Determine the [x, y] coordinate at the center of the cell enclosing the given text.  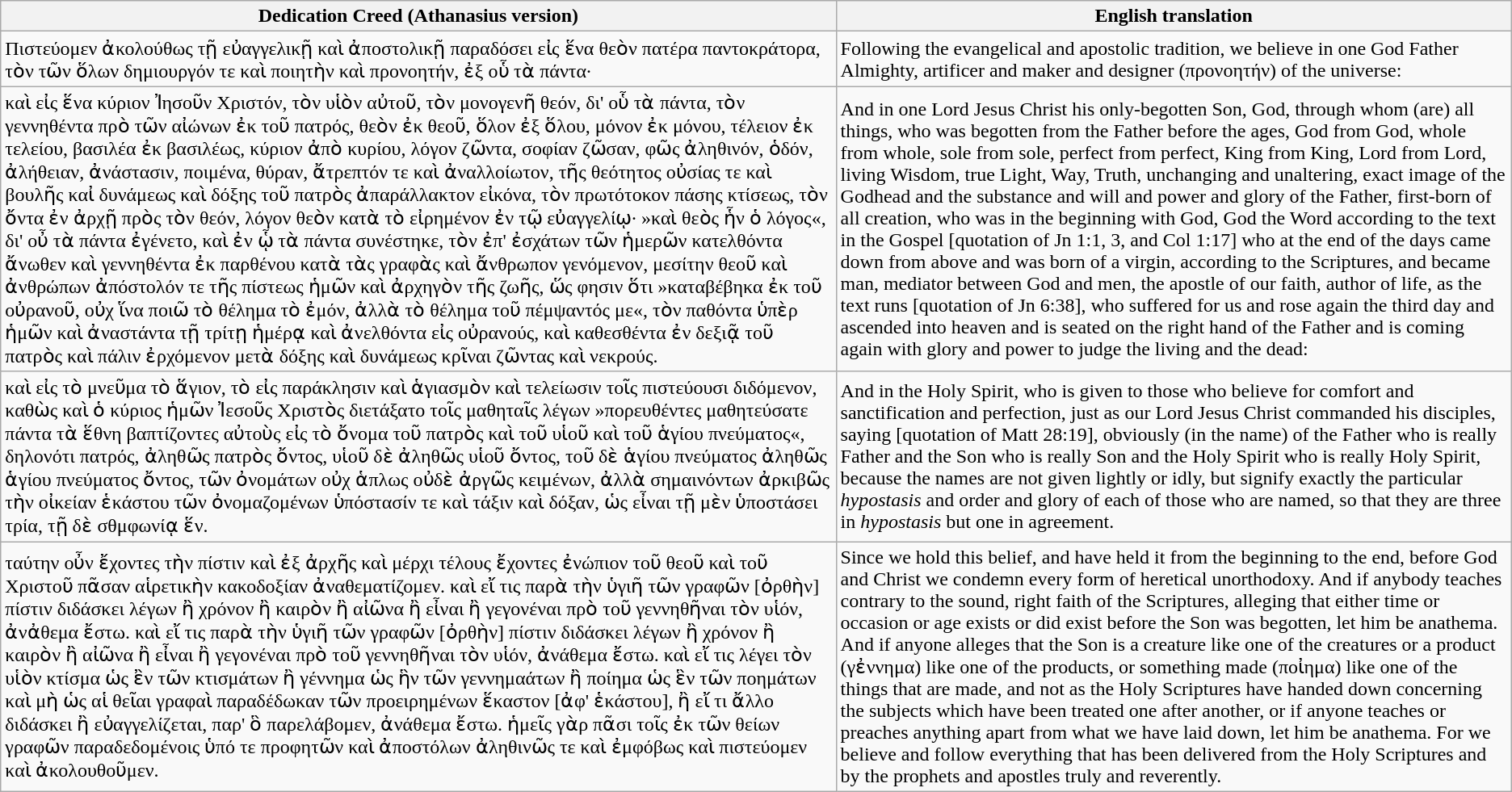
Dedication Creed (Athanasius version) [418, 16]
English translation [1174, 16]
